Return the [x, y] coordinate for the center point of the cell that contains the specified text.  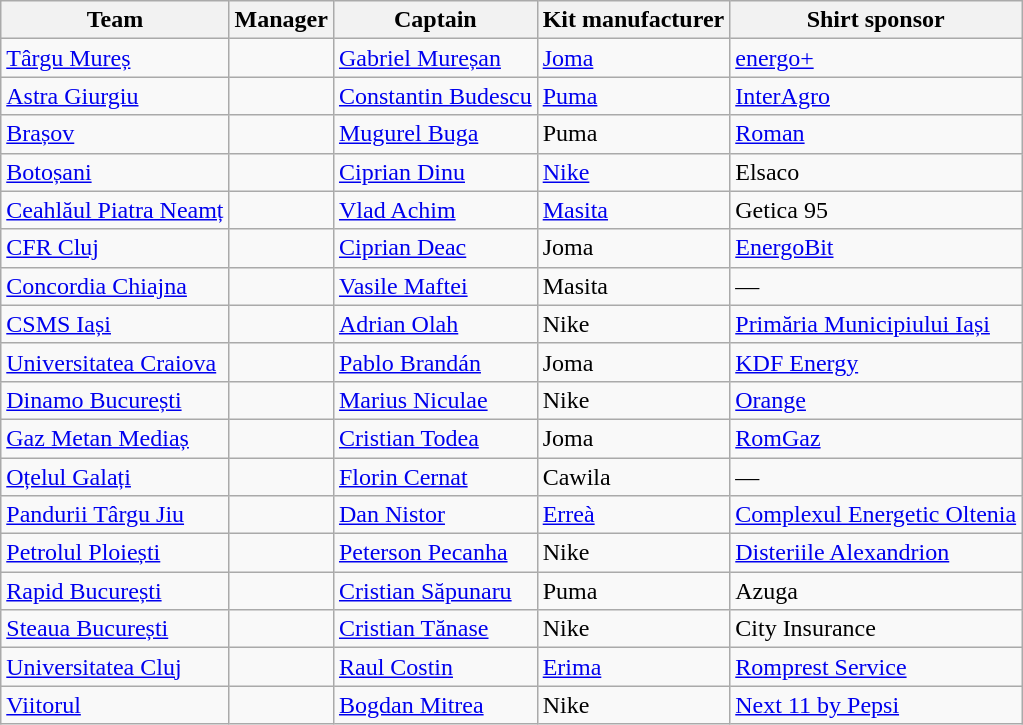
Astra Giurgiu [115, 96]
Marius Niculae [435, 400]
InterAgro [876, 96]
Disteriile Alexandrion [876, 553]
Rapid București [115, 591]
Next 11 by Pepsi [876, 705]
Universitatea Craiova [115, 362]
Cristian Todea [435, 438]
CFR Cluj [115, 248]
Oțelul Galați [115, 477]
Adrian Olah [435, 324]
Azuga [876, 591]
Team [115, 20]
Viitorul [115, 705]
RomGaz [876, 438]
energo+ [876, 58]
EnergoBit [876, 248]
Erima [634, 667]
Cristian Săpunaru [435, 591]
Kit manufacturer [634, 20]
Romprest Service [876, 667]
Concordia Chiajna [115, 286]
Complexul Energetic Oltenia [876, 515]
Pandurii Târgu Jiu [115, 515]
Cristian Tănase [435, 629]
Gaz Metan Mediaș [115, 438]
Constantin Budescu [435, 96]
Peterson Pecanha [435, 553]
Gabriel Mureșan [435, 58]
Mugurel Buga [435, 134]
Dinamo București [115, 400]
Universitatea Cluj [115, 667]
Steaua București [115, 629]
KDF Energy [876, 362]
Vasile Maftei [435, 286]
Raul Costin [435, 667]
Roman [876, 134]
CSMS Iași [115, 324]
City Insurance [876, 629]
Primăria Municipiului Iași [876, 324]
Bogdan Mitrea [435, 705]
Elsaco [876, 172]
Erreà [634, 515]
Orange [876, 400]
Petrolul Ploiești [115, 553]
Getica 95 [876, 210]
Ciprian Deac [435, 248]
Cawila [634, 477]
Botoșani [115, 172]
Dan Nistor [435, 515]
Shirt sponsor [876, 20]
Ciprian Dinu [435, 172]
Târgu Mureș [115, 58]
Florin Cernat [435, 477]
Vlad Achim [435, 210]
Captain [435, 20]
Brașov [115, 134]
Pablo Brandán [435, 362]
Ceahlăul Piatra Neamț [115, 210]
Manager [281, 20]
